Search for the cell housing the specified text and yield its (X, Y) center coordinate. 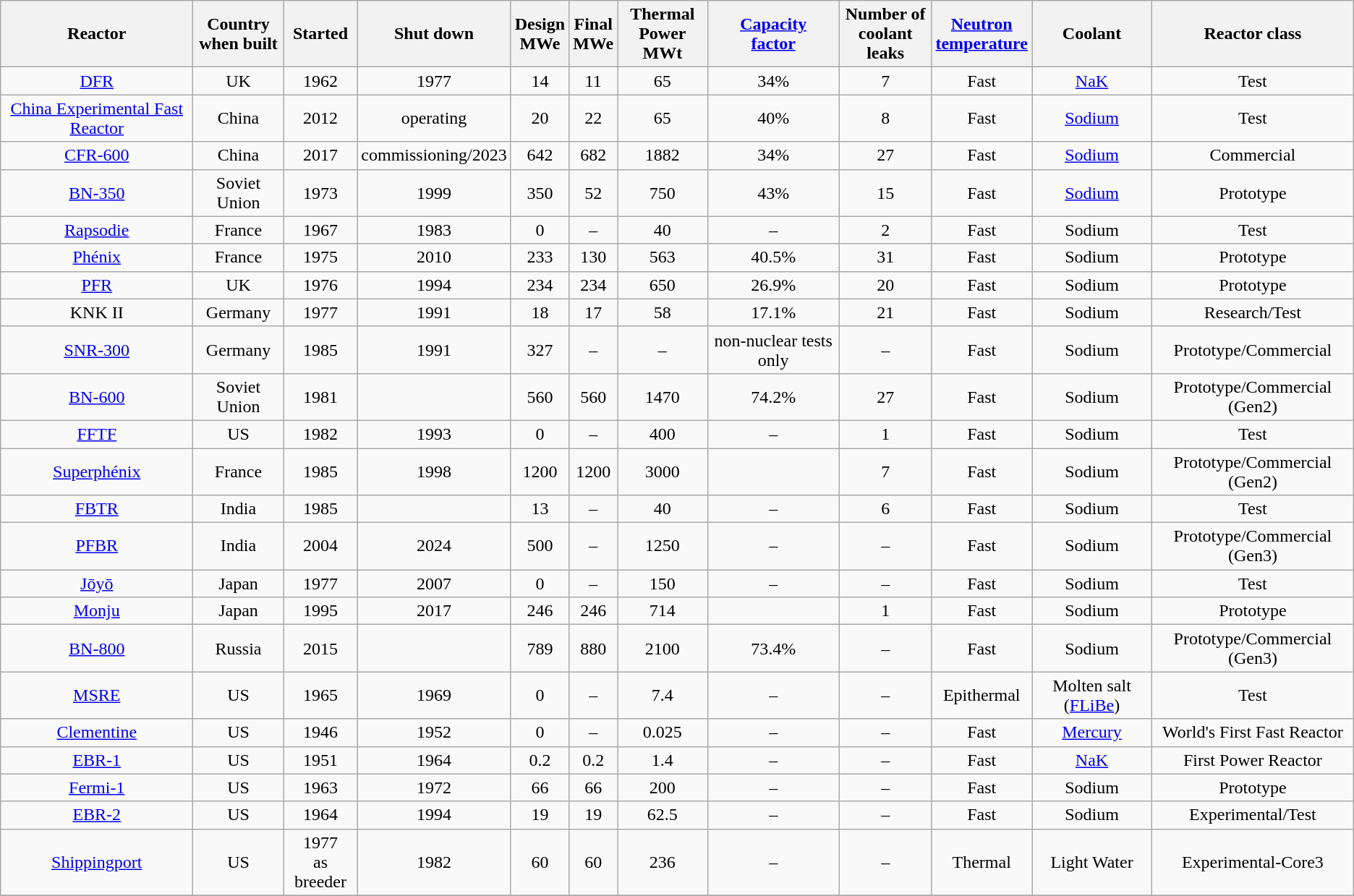
SNR-300 (97, 350)
Capacityfactor (773, 34)
62.5 (663, 815)
BN-800 (97, 648)
Countrywhen built (239, 34)
1973 (320, 192)
17.1% (773, 312)
2024 (434, 547)
14 (540, 81)
BN-350 (97, 192)
PFR (97, 285)
BN-600 (97, 396)
236 (663, 862)
8 (885, 119)
0.025 (663, 733)
750 (663, 192)
200 (663, 788)
40% (773, 119)
17 (593, 312)
880 (593, 648)
Commercial (1253, 155)
Superphénix (97, 472)
Fermi-1 (97, 788)
2012 (320, 119)
52 (593, 192)
DFR (97, 81)
Light Water (1091, 862)
Research/Test (1253, 312)
Started (320, 34)
789 (540, 648)
FFTF (97, 434)
Molten salt (FLiBe) (1091, 696)
21 (885, 312)
1250 (663, 547)
7.4 (663, 696)
operating (434, 119)
43% (773, 192)
Phénix (97, 257)
563 (663, 257)
1995 (320, 611)
2015 (320, 648)
1976 (320, 285)
1981 (320, 396)
Epithermal (982, 696)
650 (663, 285)
1882 (663, 155)
1951 (320, 760)
Jōyō (97, 584)
EBR-2 (97, 815)
Russia (239, 648)
2 (885, 230)
350 (540, 192)
150 (663, 584)
58 (663, 312)
1963 (320, 788)
World's First Fast Reactor (1253, 733)
1965 (320, 696)
2007 (434, 584)
11 (593, 81)
1952 (434, 733)
1975 (320, 257)
1999 (434, 192)
MSRE (97, 696)
Number ofcoolant leaks (885, 34)
1967 (320, 230)
Shippingport (97, 862)
22 (593, 119)
1.4 (663, 760)
Experimental/Test (1253, 815)
Experimental-Core3 (1253, 862)
1977as breeder (320, 862)
2010 (434, 257)
1969 (434, 696)
714 (663, 611)
CFR-600 (97, 155)
Clementine (97, 733)
FinalMWe (593, 34)
Reactor class (1253, 34)
74.2% (773, 396)
Prototype/Commercial (1253, 350)
Monju (97, 611)
327 (540, 350)
1998 (434, 472)
500 (540, 547)
31 (885, 257)
1972 (434, 788)
China Experimental Fast Reactor (97, 119)
1470 (663, 396)
2100 (663, 648)
PFBR (97, 547)
1993 (434, 434)
3000 (663, 472)
commissioning/2023 (434, 155)
Reactor (97, 34)
ThermalPower MWt (663, 34)
400 (663, 434)
13 (540, 509)
682 (593, 155)
233 (540, 257)
FBTR (97, 509)
EBR-1 (97, 760)
40.5% (773, 257)
1983 (434, 230)
KNK II (97, 312)
Coolant (1091, 34)
Thermal (982, 862)
26.9% (773, 285)
73.4% (773, 648)
18 (540, 312)
First Power Reactor (1253, 760)
642 (540, 155)
1962 (320, 81)
130 (593, 257)
Mercury (1091, 733)
1946 (320, 733)
Neutrontemperature (982, 34)
2004 (320, 547)
non-nuclear tests only (773, 350)
6 (885, 509)
Rapsodie (97, 230)
DesignMWe (540, 34)
Shut down (434, 34)
15 (885, 192)
